Provide the (X, Y) coordinate of the cell's center where the given text is located.  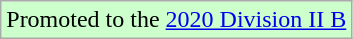
Promoted to the 2020 Division II B (176, 20)
